Locate the cell with the specified text and output its (x, y) center coordinate. 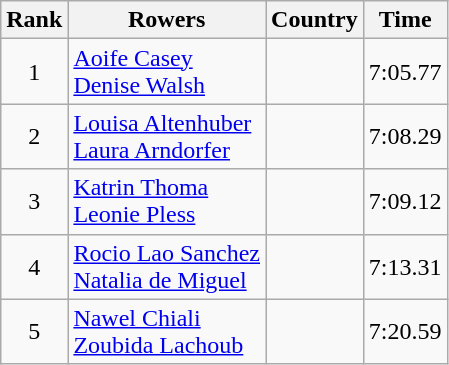
7:20.59 (405, 332)
Aoife CaseyDenise Walsh (167, 72)
Rocio Lao SanchezNatalia de Miguel (167, 266)
Rank (34, 20)
Katrin ThomaLeonie Pless (167, 202)
Louisa AltenhuberLaura Arndorfer (167, 136)
7:13.31 (405, 266)
2 (34, 136)
Country (315, 20)
Nawel ChialiZoubida Lachoub (167, 332)
3 (34, 202)
4 (34, 266)
Rowers (167, 20)
1 (34, 72)
7:05.77 (405, 72)
5 (34, 332)
7:08.29 (405, 136)
7:09.12 (405, 202)
Time (405, 20)
